Return the [x, y] coordinate for the center point of the cell that contains the specified text.  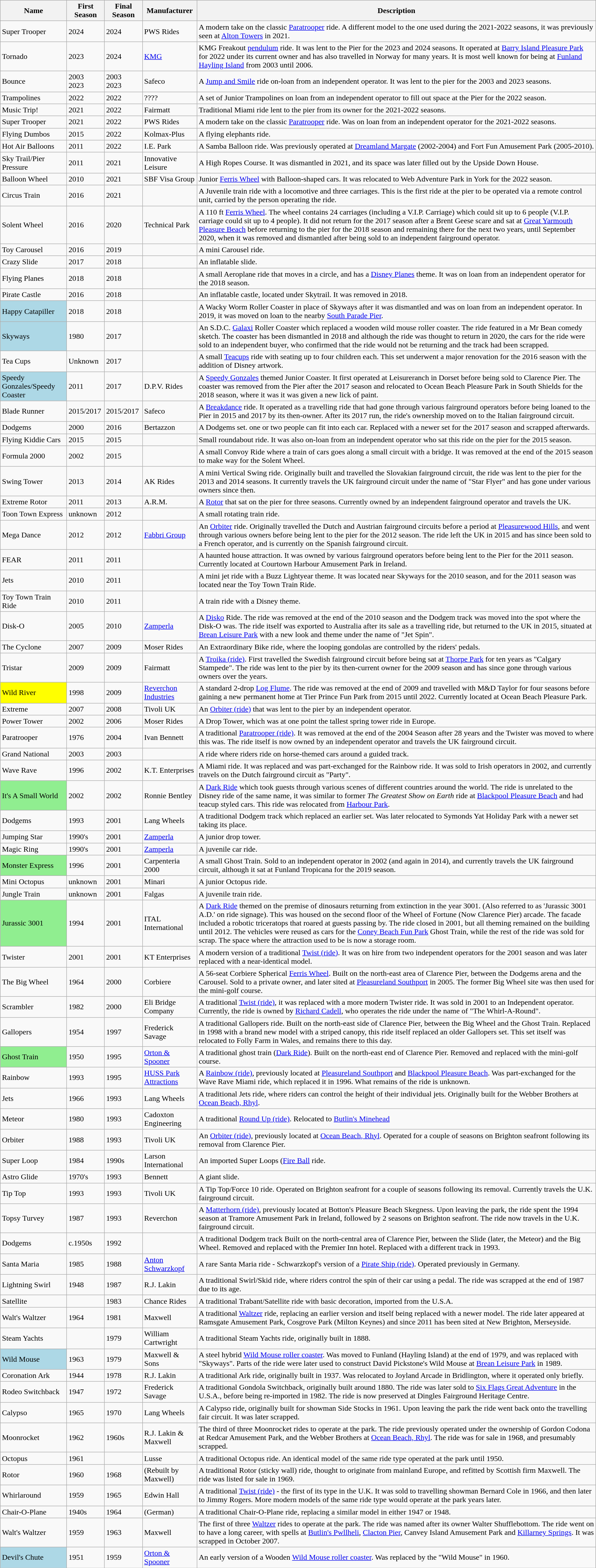
A traditional ghost train (Dark Ride). Built on the north-east end of Clarence Pier. Removed and replaced with the mini-golf course. [396, 1057]
1990s [124, 1160]
1961 [86, 1458]
A modern take on the classic Paratrooper ride. Was on loan from an independent operator for the 2021-2022 seasons. [396, 122]
An Orbiter (ride) that was lent to the pier by an independent operator. [396, 709]
An inflatable slide. [396, 262]
1960 [86, 1475]
A juvenile car ride. [396, 849]
2006 [124, 721]
Fabbri Group [170, 535]
A Rotor that sat on the pier for three seasons. Currently owned by an independent fairground operator and travels the UK. [396, 502]
Toon Town Express [34, 514]
Carpenteria 2000 [170, 865]
Wave Rave [34, 770]
Sky Trail/Pier Pressure [34, 162]
2019 [124, 250]
1970's [86, 1177]
A.R.M. [170, 502]
It's A Small World [34, 795]
Mega Dance [34, 535]
Scrambler [34, 1007]
The Big Wheel [34, 982]
Lusse [170, 1458]
KT Enterprises [170, 957]
Wild Mouse [34, 1359]
Small roundabout ride. It was also on-loan from an independent operator who sat this ride on the pier for the 2015 season. [396, 440]
Reverchon [170, 1218]
Monster Express [34, 865]
Extreme Rotor [34, 502]
AK Rides [170, 481]
Rotor [34, 1475]
Happy Catapiller [34, 311]
A juvenile train ride. [396, 894]
2023 [86, 56]
Jungle Train [34, 894]
Power Tower [34, 721]
Description [396, 11]
First Season [86, 11]
1947 [86, 1392]
William Cartwright [170, 1338]
Rodeo Switchback [34, 1392]
Bertazzon [170, 428]
Paratrooper [34, 737]
1983 [124, 1301]
A traditional Round Up (ride). Relocated to Butlin's Minehead [396, 1119]
A small rotating train ride. [396, 514]
Tea Cups [34, 361]
Super Loop [34, 1160]
1985 [86, 1264]
Speedy Gonzales/Speedy Coaster [34, 386]
1978 [124, 1375]
Crazy Slide [34, 262]
A flying elephants ride. [396, 134]
Octopus [34, 1458]
Devil's Chute [34, 1557]
1962 [86, 1437]
Disk-O [34, 626]
Blade Runner [34, 411]
Steam Yachts [34, 1338]
1944 [86, 1375]
An early version of a Wooden Wild Mouse roller coaster. Was replaced by the "Wild Mouse" in 1960. [396, 1557]
1981 [124, 1317]
Satellite [34, 1301]
Skyways [34, 336]
Edwin Hall [170, 1495]
Mini Octopus [34, 882]
1998 [86, 693]
K.T. Enterprises [170, 770]
???? [170, 98]
KMG [170, 56]
ITAL International [170, 923]
An imported Super Loops (Fire Ball ride. [396, 1160]
2005 [86, 626]
A train ride with a Disney theme. [396, 601]
A small Aeroplane ride that moves in a circle, and has a Disney Planes theme. It was on loan from an independent operator for the 2018 season. [396, 278]
Swing Tower [34, 481]
Orbiter [34, 1140]
1966 [86, 1098]
(German) [170, 1512]
2004 [124, 737]
c.1950s [86, 1244]
1976 [86, 737]
Lightning Swirl [34, 1285]
Cadoxton Engineering [170, 1119]
An inflatable castle, located under Skytrail. It was removed in 2018. [396, 295]
A set of Junior Trampolines on loan from an independent operator to fill out space at the Pier for the 2022 season. [396, 98]
A traditional Jets ride, where riders can control the height of their individual jets. Originally built for the Webber Brothers at Ocean Beach, Rhyl. [396, 1098]
Chance Rides [170, 1301]
1972 [124, 1392]
Grand National [34, 754]
R.J. Lakin & Maxwell [170, 1437]
Innovative Leisure [170, 162]
Eli Bridge Company [170, 1007]
A traditional Steam Yachts ride, originally built in 1888. [396, 1338]
Flying Planes [34, 278]
1994 [86, 923]
Moonrocket [34, 1437]
1997 [124, 1032]
Tornado [34, 56]
1960s [124, 1437]
Toy Town Train Ride [34, 601]
Bennett [170, 1177]
1968 [124, 1475]
Music Trip! [34, 110]
An Extraordinary Bike ride, where the looping gondolas are controlled by the riders' pedals. [396, 647]
A ride where riders ride on horse-themed cars around a guided track. [396, 754]
A Dodgems set. one or two people can fit into each car. Replaced with a newer set for the 2017 season and scrapped afterwards. [396, 428]
(Rebuilt by Maxwell) [170, 1475]
The Cyclone [34, 647]
A Jump and Smile ride on-loan from an independent operator. It was lent to the pier for the 2003 and 2023 seasons. [396, 82]
Technical Park [170, 225]
Wild River [34, 693]
Unknown [86, 361]
Extreme [34, 709]
Maxwell & Sons [170, 1359]
Bounce [34, 82]
Pirate Castle [34, 295]
Coronation Ark [34, 1375]
Calypso [34, 1412]
Final Season [124, 11]
A High Ropes Course. It was dismantled in 2021, and its space was later filled out by the Upside Down House. [396, 162]
Traditional Miami ride lent to the pier from its owner for the 2021-2022 seasons. [396, 110]
A mini Carousel ride. [396, 250]
A junior drop tower. [396, 837]
Flying Kiddie Cars [34, 440]
Name [34, 11]
I.E. Park [170, 146]
1950 [86, 1057]
A traditional Swirl/Skid ride, where riders control the spin of their car using a pedal. The ride was scrapped at the end of 1987 due to its age. [396, 1285]
Kolmax-Plus [170, 134]
A Drop Tower, which was at one point the tallest spring tower ride in Europe. [396, 721]
1984 [86, 1160]
1940s [86, 1512]
Santa Maria [34, 1264]
Whirlaround [34, 1495]
1970 [124, 1412]
Ivan Bennett [170, 737]
Balloon Wheel [34, 179]
A Tip Top/Force 10 ride. Operated on Brighton seafront for a couple of seasons following its removal. Currently travels the U.K. fairground circuit. [396, 1193]
Circus Train [34, 195]
Solent Wheel [34, 225]
2008 [124, 709]
Chair-O-Plane [34, 1512]
A giant slide. [396, 1177]
Flying Dumbos [34, 134]
Rainbow [34, 1077]
Anton Schwarzkopf [170, 1264]
Minari [170, 882]
Astro Glide [34, 1177]
1948 [86, 1285]
Meteor [34, 1119]
SBF Visa Group [170, 179]
Gallopers [34, 1032]
Jurassic 3001 [34, 923]
D.P.V. Rides [170, 386]
1992 [124, 1244]
Toy Carousel [34, 250]
HUSS Park Attractions [170, 1077]
2020 [124, 225]
Ghost Train [34, 1057]
Tristar [34, 668]
Tip Top [34, 1193]
A junior Octopus ride. [396, 882]
FEAR [34, 560]
Reverchon Industries [170, 693]
Formula 2000 [34, 456]
1954 [86, 1032]
Larson International [170, 1160]
1982 [86, 1007]
Corbiere [170, 982]
A traditional Chair-O-Plane ride, replacing a similar model in either 1947 or 1948. [396, 1512]
Jumping Star [34, 837]
Junior Ferris Wheel with Balloon-shaped cars. It was relocated to Web Adventure Park in York for the 2022 season. [396, 179]
Hot Air Balloons [34, 146]
Magic Ring [34, 849]
A rare Santa Maria ride - Schwarzkopf's version of a Pirate Ship (ride). Operated previously in Germany. [396, 1264]
1951 [86, 1557]
2014 [124, 481]
Topsy Turvey [34, 1218]
A Samba Balloon ride. Was previously operated at Dreamland Margate (2002-2004) and Fort Fun Amusement Park (2005-2010). [396, 146]
Manufacturer [170, 11]
A traditional Ark ride, originally built in 1937. Was relocated to Joyland Arcade in Bridlington, where it operated only briefly. [396, 1375]
A traditional Dodgem track which replaced an earlier set. Was later relocated to Symonds Yat Holiday Park with a newer set taking its place. [396, 820]
A traditional Trabant/Satellite ride with basic decoration, imported from the U.S.A. [396, 1301]
Ronnie Bentley [170, 795]
A traditional Octopus ride. An identical model of the same ride type operated at the park until 1950. [396, 1458]
Trampolines [34, 98]
Twister [34, 957]
Falgas [170, 894]
